Find where the given text appears and provide that cell's center as [X, Y] coordinate. 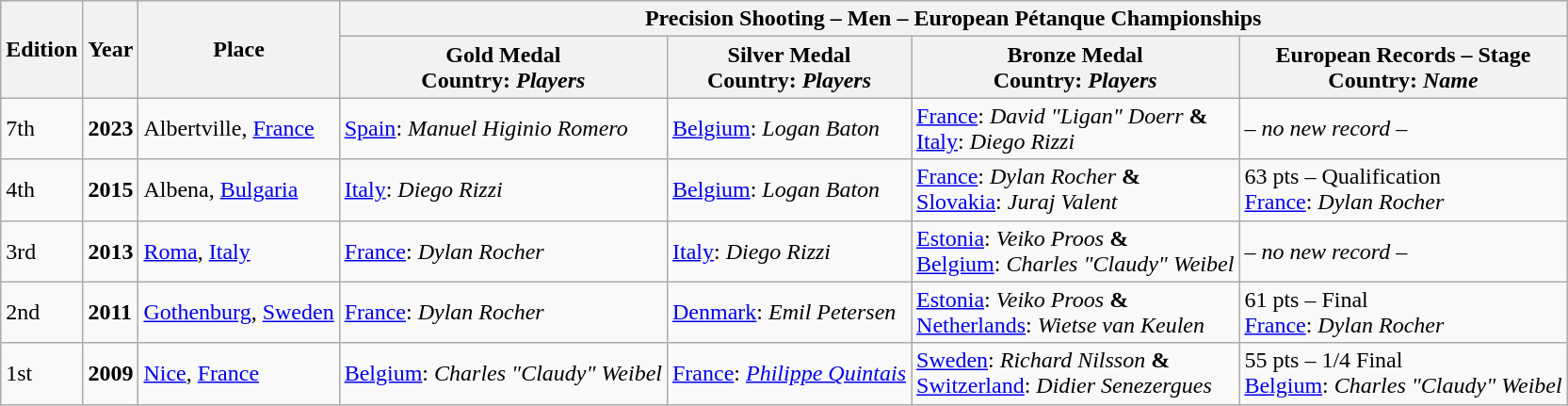
61 pts – Final France: Dylan Rocher [1403, 313]
Albertville, France [239, 128]
Silver MedalCountry: Players [789, 68]
Sweden: Richard Nilsson & Switzerland: Didier Senezergues [1075, 373]
4th [41, 190]
2009 [111, 373]
European Records – StageCountry: Name [1403, 68]
1st [41, 373]
Belgium: Charles "Claudy" Weibel [503, 373]
France: David "Ligan" Doerr & Italy: Diego Rizzi [1075, 128]
2013 [111, 251]
Gold MedalCountry: Players [503, 68]
3rd [41, 251]
Albena, Bulgaria [239, 190]
Estonia: Veiko Proos & Belgium: Charles "Claudy" Weibel [1075, 251]
France: Dylan Rocher & Slovakia: Juraj Valent [1075, 190]
Gothenburg, Sweden [239, 313]
Bronze MedalCountry: Players [1075, 68]
Nice, France [239, 373]
Spain: Manuel Higinio Romero [503, 128]
55 pts – 1/4 Final Belgium: Charles "Claudy" Weibel [1403, 373]
Place [239, 49]
Roma, Italy [239, 251]
Edition [41, 49]
Denmark: Emil Petersen [789, 313]
2011 [111, 313]
2nd [41, 313]
2015 [111, 190]
Year [111, 49]
Estonia: Veiko Proos & Netherlands: Wietse van Keulen [1075, 313]
2023 [111, 128]
Precision Shooting – Men – European Pétanque Championships [953, 19]
France: Philippe Quintais [789, 373]
7th [41, 128]
63 pts – Qualification France: Dylan Rocher [1403, 190]
